Detect which cell encompasses the target text, then output its [X, Y] center coordinate. 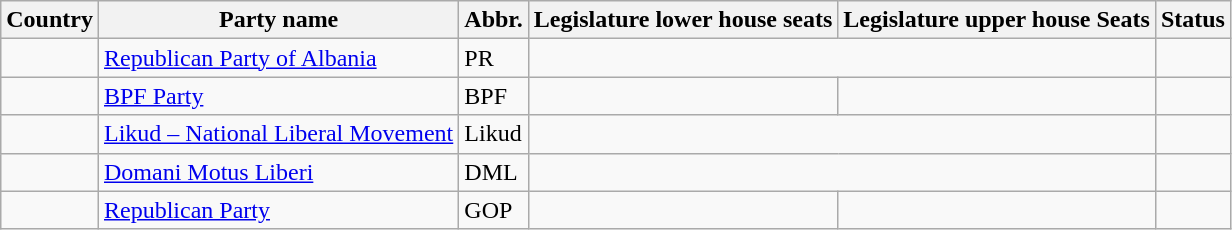
Abbr. [494, 20]
Domani Motus Liberi [278, 172]
Country [50, 20]
GOP [494, 210]
DML [494, 172]
Legislature lower house seats [682, 20]
PR [494, 58]
Republican Party [278, 210]
Likud – National Liberal Movement [278, 134]
Status [1192, 20]
Legislature upper house Seats [997, 20]
BPF Party [278, 96]
Republican Party of Albania [278, 58]
BPF [494, 96]
Party name [278, 20]
Likud [494, 134]
